Search for the cell housing the specified text and yield its [x, y] center coordinate. 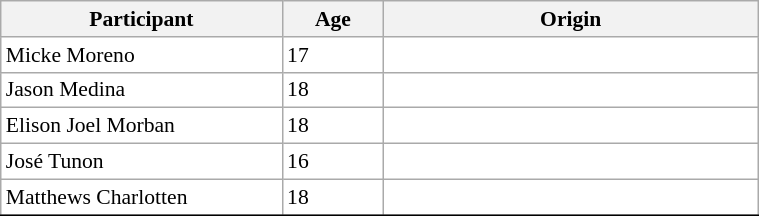
Participant [142, 19]
Micke Moreno [142, 54]
Origin [571, 19]
16 [333, 161]
Elison Joel Morban [142, 126]
Age [333, 19]
Matthews Charlotten [142, 197]
José Tunon [142, 161]
Jason Medina [142, 90]
17 [333, 54]
